Locate the cell with the specified text and output its (x, y) center coordinate. 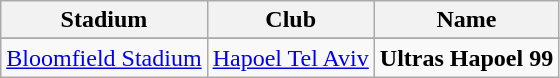
Stadium (104, 20)
Hapoel Tel Aviv (290, 58)
Bloomfield Stadium (104, 58)
Club (290, 20)
Ultras Hapoel 99 (466, 58)
Name (466, 20)
